Provide the [x, y] coordinate of the cell's center where the given text is located.  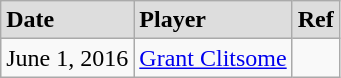
Date [68, 20]
June 1, 2016 [68, 58]
Ref [316, 20]
Grant Clitsome [213, 58]
Player [213, 20]
